Detect which cell encompasses the target text, then output its (x, y) center coordinate. 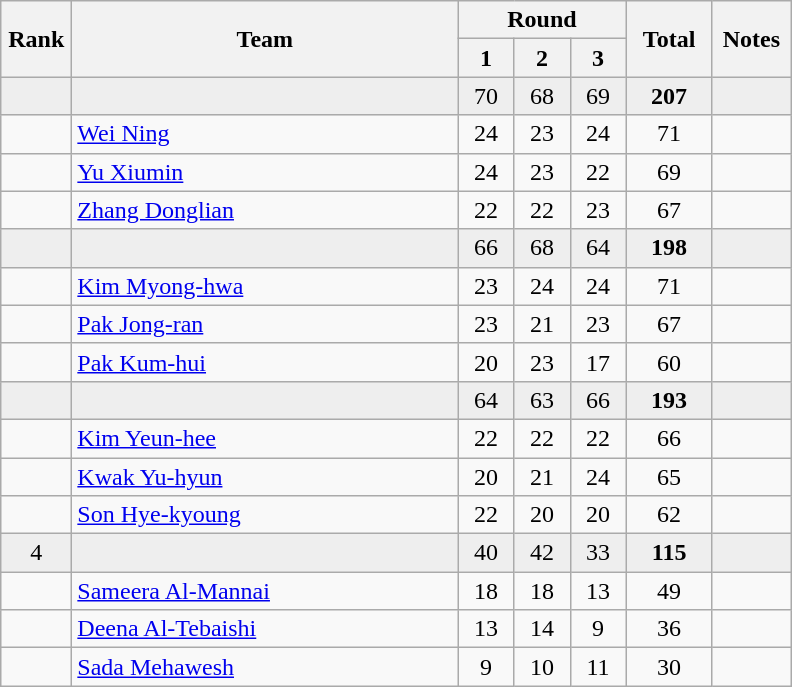
Kwak Yu-hyun (265, 477)
33 (598, 553)
14 (542, 629)
Wei Ning (265, 134)
49 (669, 591)
Sada Mehawesh (265, 667)
Kim Yeun-hee (265, 438)
Round (542, 20)
Son Hye-kyoung (265, 515)
Pak Jong-ran (265, 324)
30 (669, 667)
36 (669, 629)
3 (598, 58)
2 (542, 58)
Yu Xiumin (265, 172)
10 (542, 667)
60 (669, 362)
Zhang Donglian (265, 210)
207 (669, 96)
198 (669, 248)
11 (598, 667)
42 (542, 553)
62 (669, 515)
193 (669, 400)
1 (486, 58)
Rank (36, 39)
65 (669, 477)
115 (669, 553)
Kim Myong-hwa (265, 286)
40 (486, 553)
Team (265, 39)
4 (36, 553)
70 (486, 96)
Notes (752, 39)
63 (542, 400)
Pak Kum-hui (265, 362)
Sameera Al-Mannai (265, 591)
17 (598, 362)
Total (669, 39)
Deena Al-Tebaishi (265, 629)
